Return [x, y] of the center of cell containing provided text 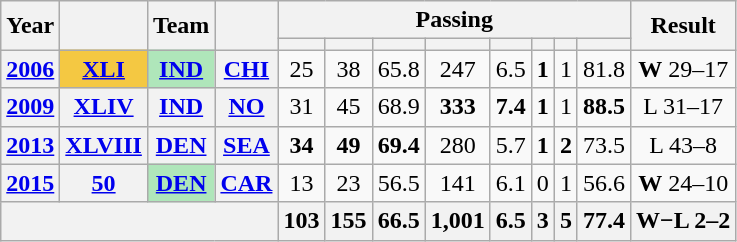
Result [682, 26]
L 31–17 [682, 107]
50 [104, 183]
W−L 2–2 [682, 221]
1,001 [458, 221]
7.4 [510, 107]
CAR [246, 183]
2009 [30, 107]
SEA [246, 145]
0 [542, 183]
280 [458, 145]
56.6 [604, 183]
13 [302, 183]
333 [458, 107]
247 [458, 69]
6.1 [510, 183]
CHI [246, 69]
3 [542, 221]
5 [566, 221]
23 [348, 183]
XLI [104, 69]
W 24–10 [682, 183]
141 [458, 183]
W 29–17 [682, 69]
69.4 [398, 145]
2015 [30, 183]
L 43–8 [682, 145]
2 [566, 145]
2006 [30, 69]
2013 [30, 145]
103 [302, 221]
5.7 [510, 145]
45 [348, 107]
49 [348, 145]
56.5 [398, 183]
88.5 [604, 107]
81.8 [604, 69]
155 [348, 221]
31 [302, 107]
68.9 [398, 107]
Team [181, 26]
Passing [454, 20]
NO [246, 107]
66.5 [398, 221]
XLIV [104, 107]
38 [348, 69]
Year [30, 26]
34 [302, 145]
77.4 [604, 221]
73.5 [604, 145]
25 [302, 69]
65.8 [398, 69]
XLVIII [104, 145]
